Return the (x, y) coordinate for the center point of the cell that contains the specified text.  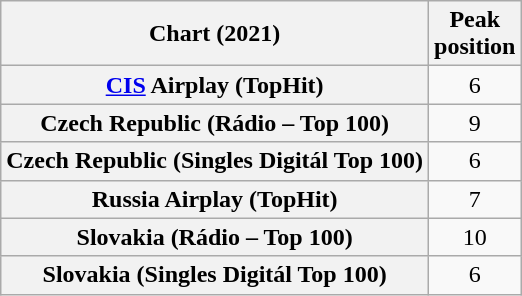
Russia Airplay (TopHit) (215, 199)
Peakposition (475, 34)
Slovakia (Singles Digitál Top 100) (215, 275)
Chart (2021) (215, 34)
Czech Republic (Rádio – Top 100) (215, 123)
CIS Airplay (TopHit) (215, 85)
10 (475, 237)
7 (475, 199)
Slovakia (Rádio – Top 100) (215, 237)
9 (475, 123)
Czech Republic (Singles Digitál Top 100) (215, 161)
